Identify which cell holds the provided text, then report its (x, y) central coordinate. 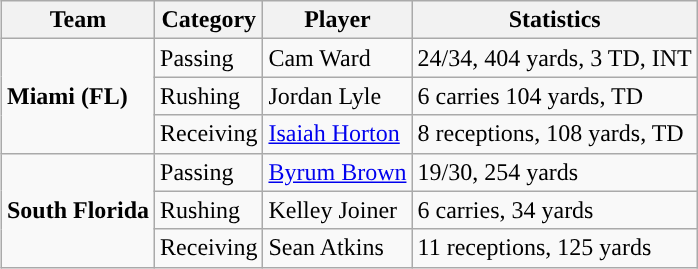
19/30, 254 yards (554, 172)
24/34, 404 yards, 3 TD, INT (554, 58)
Byrum Brown (338, 172)
Statistics (554, 20)
Kelley Joiner (338, 210)
Isaiah Horton (338, 134)
Miami (FL) (78, 96)
Jordan Lyle (338, 96)
Sean Atkins (338, 248)
11 receptions, 125 yards (554, 248)
Category (209, 20)
6 carries 104 yards, TD (554, 96)
Cam Ward (338, 58)
South Florida (78, 210)
Player (338, 20)
6 carries, 34 yards (554, 210)
Team (78, 20)
8 receptions, 108 yards, TD (554, 134)
